Identify which cell holds the provided text, then report its [X, Y] central coordinate. 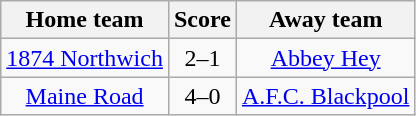
Maine Road [85, 96]
Home team [85, 20]
Away team [325, 20]
A.F.C. Blackpool [325, 96]
Abbey Hey [325, 58]
2–1 [202, 58]
Score [202, 20]
1874 Northwich [85, 58]
4–0 [202, 96]
